Search for the cell housing the specified text and yield its [X, Y] center coordinate. 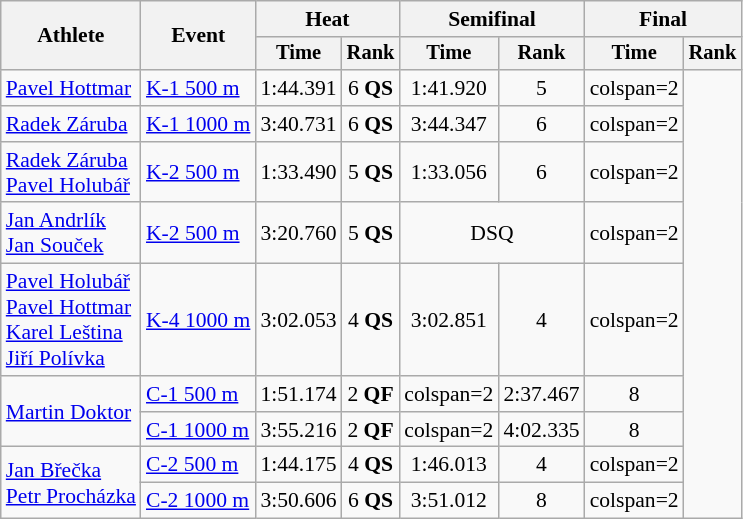
3:55.216 [298, 430]
Jan AndrlíkJan Souček [71, 234]
Semifinal [492, 19]
Heat [327, 19]
3:02.053 [298, 320]
1:33.056 [448, 172]
3:40.731 [298, 124]
K-4 1000 m [198, 320]
1:33.490 [298, 172]
2:37.467 [541, 394]
Event [198, 36]
3:44.347 [448, 124]
C-1 500 m [198, 394]
3:20.760 [298, 234]
C-1 1000 m [198, 430]
1:44.175 [298, 465]
1:46.013 [448, 465]
4:02.335 [541, 430]
DSQ [492, 234]
3:02.851 [448, 320]
3:51.012 [448, 501]
Athlete [71, 36]
1:44.391 [298, 88]
Final [664, 19]
1:51.174 [298, 394]
Pavel HolubářPavel HottmarKarel LeštinaJiří Polívka [71, 320]
K-1 1000 m [198, 124]
5 [541, 88]
Radek ZárubaPavel Holubář [71, 172]
Jan BřečkaPetr Procházka [71, 482]
Pavel Hottmar [71, 88]
Radek Záruba [71, 124]
C-2 500 m [198, 465]
3:50.606 [298, 501]
C-2 1000 m [198, 501]
1:41.920 [448, 88]
K-1 500 m [198, 88]
Martin Doktor [71, 412]
